Scan for the cell matching the given text and deliver its (x, y) coordinate at center. 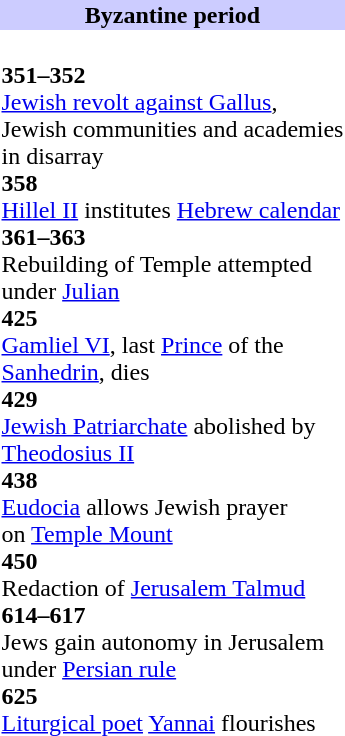
Byzantine period (172, 15)
